Extract the [X, Y] coordinate from the center of the cell holding the provided text.  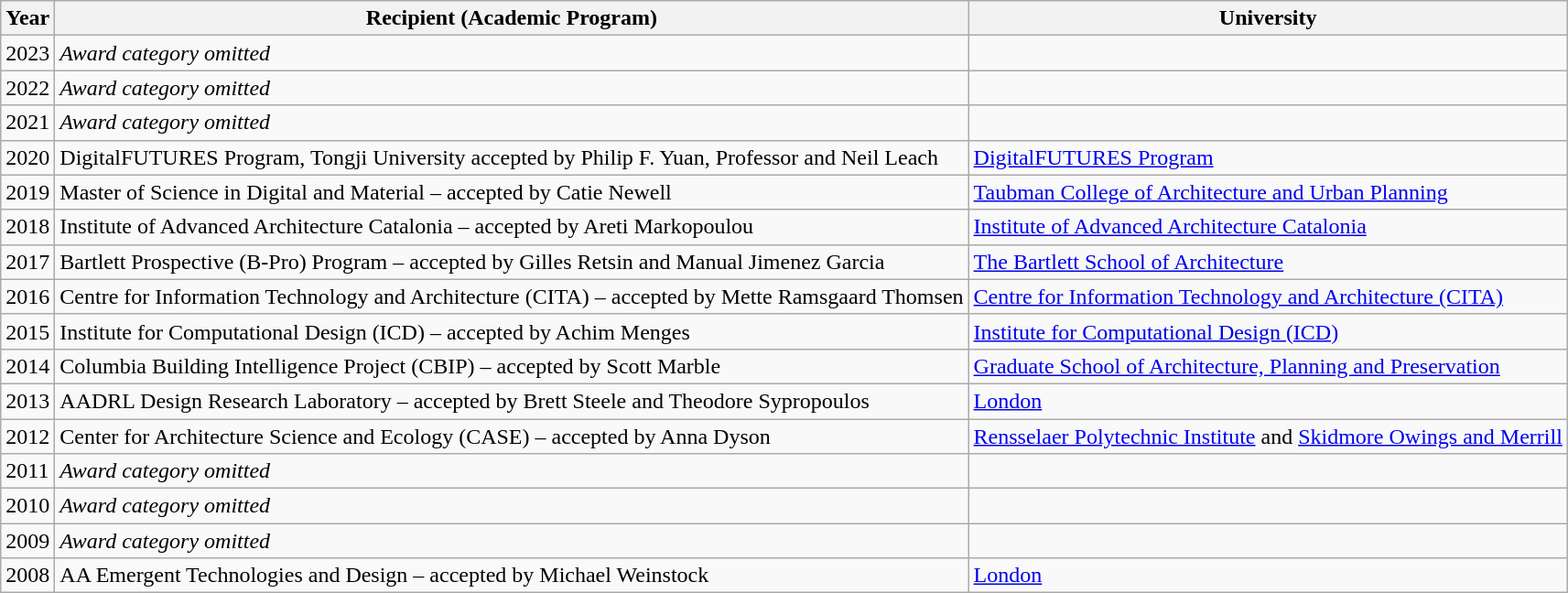
Institute for Computational Design (ICD) [1268, 331]
The Bartlett School of Architecture [1268, 262]
2010 [27, 506]
DigitalFUTURES Program [1268, 157]
Rensselaer Polytechnic Institute and Skidmore Owings and Merrill [1268, 437]
DigitalFUTURES Program, Tongji University accepted by Philip F. Yuan, Professor and Neil Leach [512, 157]
2022 [27, 88]
Center for Architecture Science and Ecology (CASE) – accepted by Anna Dyson [512, 437]
Institute for Computational Design (ICD) – accepted by Achim Menges [512, 331]
Master of Science in Digital and Material – accepted by Catie Newell [512, 192]
Institute of Advanced Architecture Catalonia [1268, 227]
2013 [27, 401]
AADRL Design Research Laboratory – accepted by Brett Steele and Theodore Sypropoulos [512, 401]
2014 [27, 366]
2018 [27, 227]
Recipient (Academic Program) [512, 18]
2009 [27, 541]
2015 [27, 331]
University [1268, 18]
Centre for Information Technology and Architecture (CITA) – accepted by Mette Ramsgaard Thomsen [512, 296]
Centre for Information Technology and Architecture (CITA) [1268, 296]
Columbia Building Intelligence Project (CBIP) – accepted by Scott Marble [512, 366]
Taubman College of Architecture and Urban Planning [1268, 192]
2011 [27, 471]
2021 [27, 123]
Bartlett Prospective (B-Pro) Program – accepted by Gilles Retsin and Manual Jimenez Garcia [512, 262]
2012 [27, 437]
2019 [27, 192]
Year [27, 18]
AA Emergent Technologies and Design – accepted by Michael Weinstock [512, 576]
2016 [27, 296]
Institute of Advanced Architecture Catalonia – accepted by Areti Markopoulou [512, 227]
2008 [27, 576]
2023 [27, 53]
2017 [27, 262]
2020 [27, 157]
Graduate School of Architecture, Planning and Preservation [1268, 366]
